Provide the (X, Y) coordinate of the cell's center where the given text is located.  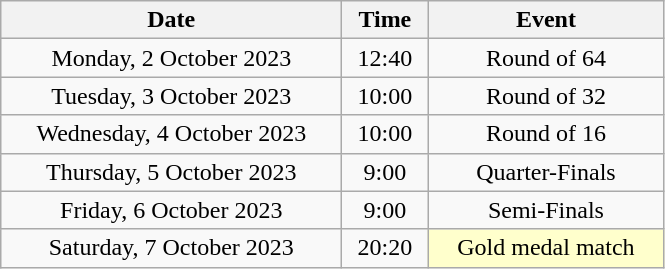
Time (385, 20)
Gold medal match (546, 248)
Semi-Finals (546, 210)
Friday, 6 October 2023 (172, 210)
Round of 32 (546, 96)
Saturday, 7 October 2023 (172, 248)
Wednesday, 4 October 2023 (172, 134)
12:40 (385, 58)
20:20 (385, 248)
Round of 64 (546, 58)
Tuesday, 3 October 2023 (172, 96)
Thursday, 5 October 2023 (172, 172)
Event (546, 20)
Quarter-Finals (546, 172)
Date (172, 20)
Monday, 2 October 2023 (172, 58)
Round of 16 (546, 134)
